Return the (X, Y) coordinate for the center point of the cell that contains the specified text.  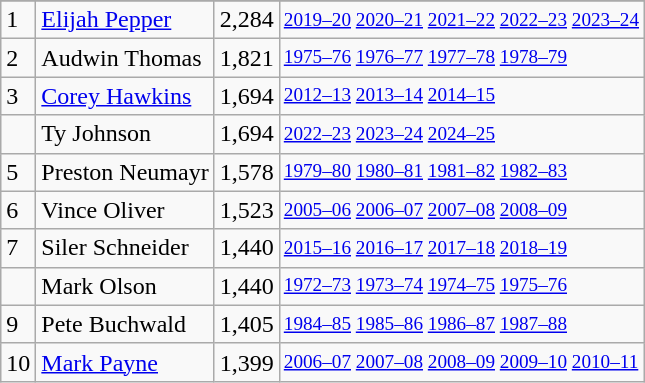
Siler Schneider (125, 248)
Corey Hawkins (125, 96)
Preston Neumayr (125, 172)
Mark Payne (125, 362)
2012–13 2013–14 2014–15 (461, 96)
10 (18, 362)
1975–76 1976–77 1977–78 1978–79 (461, 58)
1,399 (246, 362)
Pete Buchwald (125, 324)
3 (18, 96)
2005–06 2006–07 2007–08 2008–09 (461, 210)
6 (18, 210)
2006–07 2007–08 2008–09 2009–10 2010–11 (461, 362)
Ty Johnson (125, 134)
Audwin Thomas (125, 58)
Mark Olson (125, 286)
2015–16 2016–17 2017–18 2018–19 (461, 248)
1,523 (246, 210)
Elijah Pepper (125, 20)
1984–85 1985–86 1986–87 1987–88 (461, 324)
1,578 (246, 172)
2019–20 2020–21 2021–22 2022–23 2023–24 (461, 20)
2 (18, 58)
5 (18, 172)
2,284 (246, 20)
1 (18, 20)
1,405 (246, 324)
1979–80 1980–81 1981–82 1982–83 (461, 172)
Vince Oliver (125, 210)
2022–23 2023–24 2024–25 (461, 134)
1,821 (246, 58)
9 (18, 324)
7 (18, 248)
1972–73 1973–74 1974–75 1975–76 (461, 286)
